Return [x, y] of the center of cell containing provided text 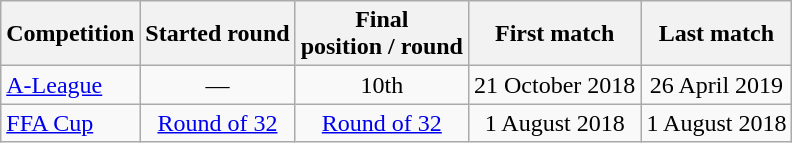
26 April 2019 [716, 85]
Last match [716, 34]
Started round [218, 34]
Final position / round [382, 34]
10th [382, 85]
21 October 2018 [554, 85]
FFA Cup [70, 123]
Competition [70, 34]
First match [554, 34]
A-League [70, 85]
— [218, 85]
